Find where the given text appears and provide that cell's center as (x, y) coordinate. 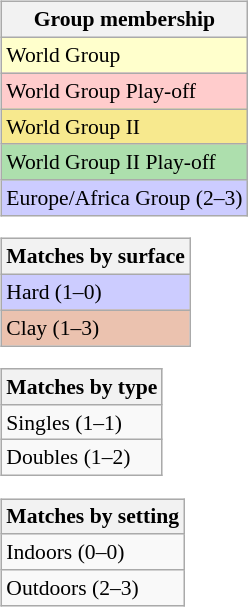
Outdoors (2–3) (92, 588)
Europe/Africa Group (2–3) (124, 198)
World Group II Play-off (124, 162)
Group membership (124, 20)
World Group Play-off (124, 91)
Singles (1–1) (82, 422)
Matches by surface (96, 257)
Doubles (1–2) (82, 458)
World Group (124, 55)
Matches by setting (92, 517)
Indoors (0–0) (92, 552)
Hard (1–0) (96, 292)
Matches by type (82, 387)
Clay (1–3) (96, 328)
World Group II (124, 127)
